Output the (x, y) coordinate of the center of the cell containing the given text.  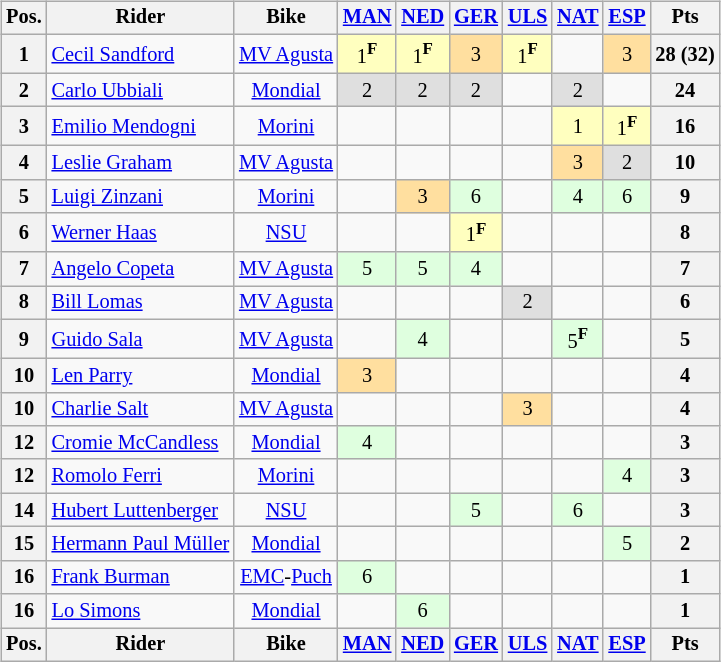
Cecil Sandford (140, 54)
Guido Sala (140, 338)
Bill Lomas (140, 303)
Hubert Luttenberger (140, 510)
14 (24, 510)
Romolo Ferri (140, 476)
Carlo Ubbiali (140, 90)
Angelo Copeta (140, 269)
Hermann Paul Müller (140, 544)
Luigi Zinzani (140, 197)
Frank Burman (140, 577)
Werner Haas (140, 232)
Cromie McCandless (140, 443)
Charlie Salt (140, 409)
28 (32) (686, 54)
Lo Simons (140, 611)
5F (578, 338)
Len Parry (140, 375)
15 (24, 544)
Emilio Mendogni (140, 126)
EMC-Puch (286, 577)
Leslie Graham (140, 163)
24 (686, 90)
